Scan for the cell matching the given text and deliver its [x, y] coordinate at center. 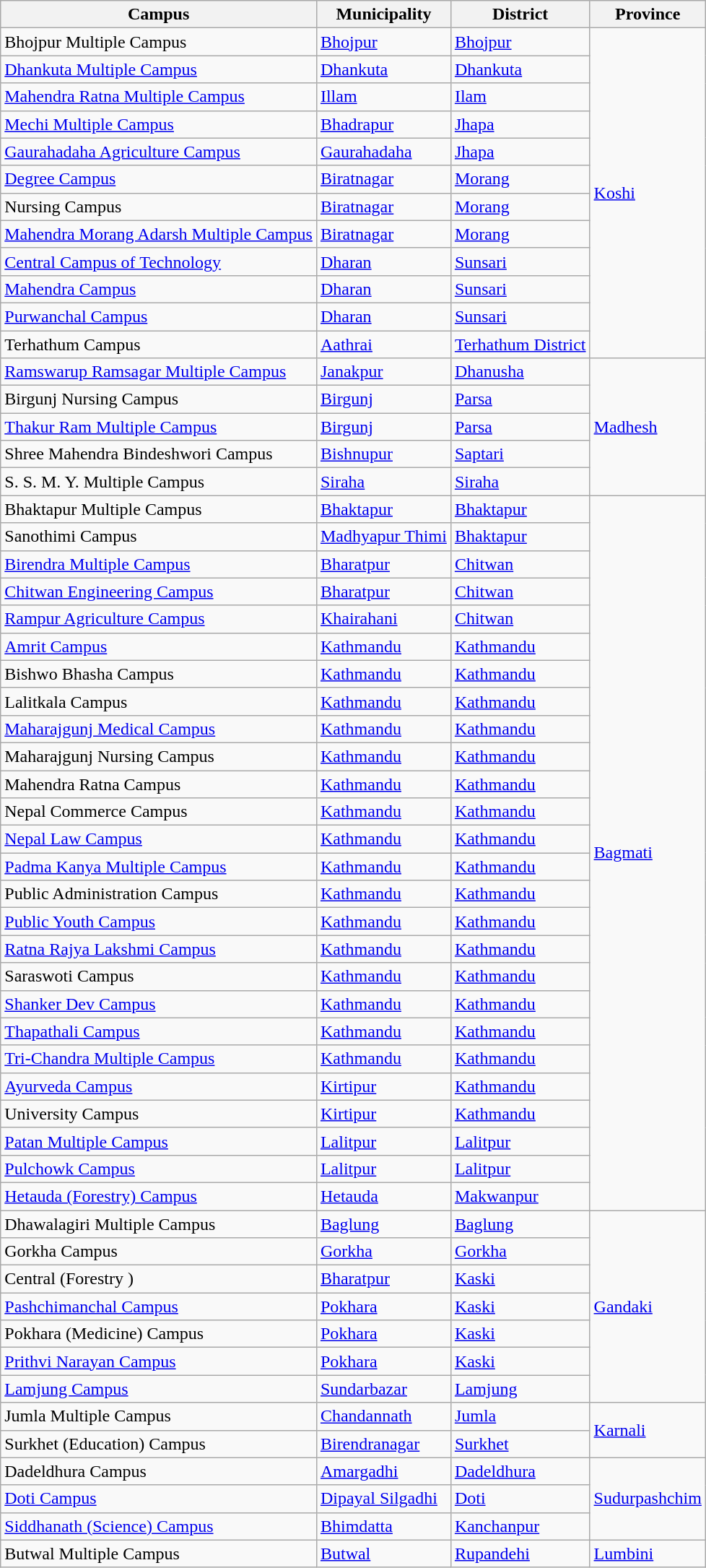
Mechi Multiple Campus [159, 124]
Pashchimanchal Campus [159, 1307]
Hetauda [383, 1196]
S. S. M. Y. Multiple Campus [159, 482]
Shanker Dev Campus [159, 1004]
Bishwo Bhasha Campus [159, 674]
Khairahani [383, 619]
Chandannath [383, 1416]
Sudurpashchim [648, 1499]
Rupandehi [520, 1554]
Siddhanath (Science) Campus [159, 1526]
Dhankuta Multiple Campus [159, 69]
Gaurahadaha [383, 152]
Butwal Multiple Campus [159, 1554]
Aathrai [383, 345]
Padma Kanya Multiple Campus [159, 867]
Pulchowk Campus [159, 1169]
Surkhet [520, 1444]
Madhesh [648, 427]
Birendra Multiple Campus [159, 564]
Gorkha Campus [159, 1252]
Hetauda (Forestry) Campus [159, 1196]
Rampur Agriculture Campus [159, 619]
Terhathum District [520, 345]
Shree Mahendra Bindeshwori Campus [159, 454]
Mahendra Ratna Multiple Campus [159, 97]
Central (Forestry ) [159, 1279]
Dipayal Silgadhi [383, 1499]
Jumla [520, 1416]
Province [648, 14]
Amrit Campus [159, 646]
Bishnupur [383, 454]
Purwanchal Campus [159, 316]
Gaurahadaha Agriculture Campus [159, 152]
Sundarbazar [383, 1389]
Janakpur [383, 372]
Koshi [648, 194]
Saraswoti Campus [159, 976]
Lamjung [520, 1389]
Central Campus of Technology [159, 261]
Ramswarup Ramsagar Multiple Campus [159, 372]
Mahendra Campus [159, 289]
Gandaki [648, 1307]
Municipality [383, 14]
Thakur Ram Multiple Campus [159, 427]
Chitwan Engineering Campus [159, 592]
Ayurveda Campus [159, 1086]
Public Youth Campus [159, 922]
Lamjung Campus [159, 1389]
Public Administration Campus [159, 894]
Kanchanpur [520, 1526]
Bhimdatta [383, 1526]
Ratna Rajya Lakshmi Campus [159, 949]
Dadeldhura [520, 1471]
District [520, 14]
Dadeldhura Campus [159, 1471]
Bagmati [648, 853]
Bhaktapur Multiple Campus [159, 509]
Doti [520, 1499]
Jumla Multiple Campus [159, 1416]
Maharajgunj Nursing Campus [159, 756]
Nepal Commerce Campus [159, 812]
Birendranagar [383, 1444]
Dhanusha [520, 372]
Mahendra Morang Adarsh Multiple Campus [159, 234]
Terhathum Campus [159, 345]
Lumbini [648, 1554]
Bhojpur Multiple Campus [159, 42]
Pokhara (Medicine) Campus [159, 1334]
Degree Campus [159, 179]
Mahendra Ratna Campus [159, 784]
Ilam [520, 97]
University Campus [159, 1114]
Dhawalagiri Multiple Campus [159, 1224]
Birgunj Nursing Campus [159, 399]
Madhyapur Thimi [383, 537]
Makwanpur [520, 1196]
Maharajgunj Medical Campus [159, 729]
Nursing Campus [159, 207]
Thapathali Campus [159, 1031]
Campus [159, 14]
Patan Multiple Campus [159, 1141]
Sanothimi Campus [159, 537]
Amargadhi [383, 1471]
Karnali [648, 1430]
Prithvi Narayan Campus [159, 1361]
Butwal [383, 1554]
Illam [383, 97]
Bhadrapur [383, 124]
Doti Campus [159, 1499]
Nepal Law Campus [159, 839]
Surkhet (Education) Campus [159, 1444]
Lalitkala Campus [159, 701]
Saptari [520, 454]
Tri-Chandra Multiple Campus [159, 1059]
